Search for the cell housing the specified text and yield its (x, y) center coordinate. 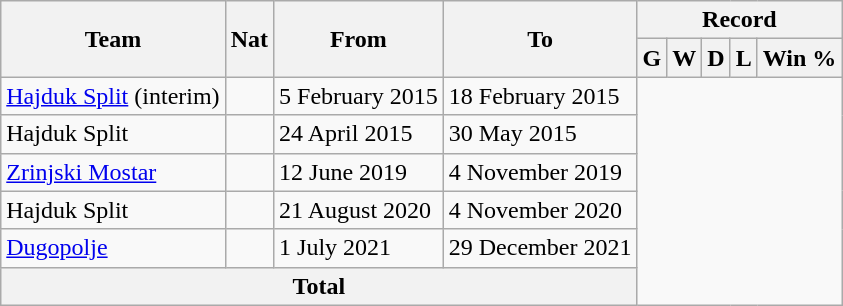
W (684, 58)
24 April 2015 (359, 134)
Nat (249, 39)
From (359, 39)
30 May 2015 (540, 134)
L (744, 58)
Team (113, 39)
18 February 2015 (540, 96)
Dugopolje (113, 248)
Zrinjski Mostar (113, 172)
5 February 2015 (359, 96)
29 December 2021 (540, 248)
D (716, 58)
To (540, 39)
Win % (800, 58)
Record (740, 20)
Hajduk Split (interim) (113, 96)
1 July 2021 (359, 248)
21 August 2020 (359, 210)
4 November 2020 (540, 210)
12 June 2019 (359, 172)
G (652, 58)
Total (319, 286)
4 November 2019 (540, 172)
